Scan for the cell matching the given text and deliver its (x, y) coordinate at center. 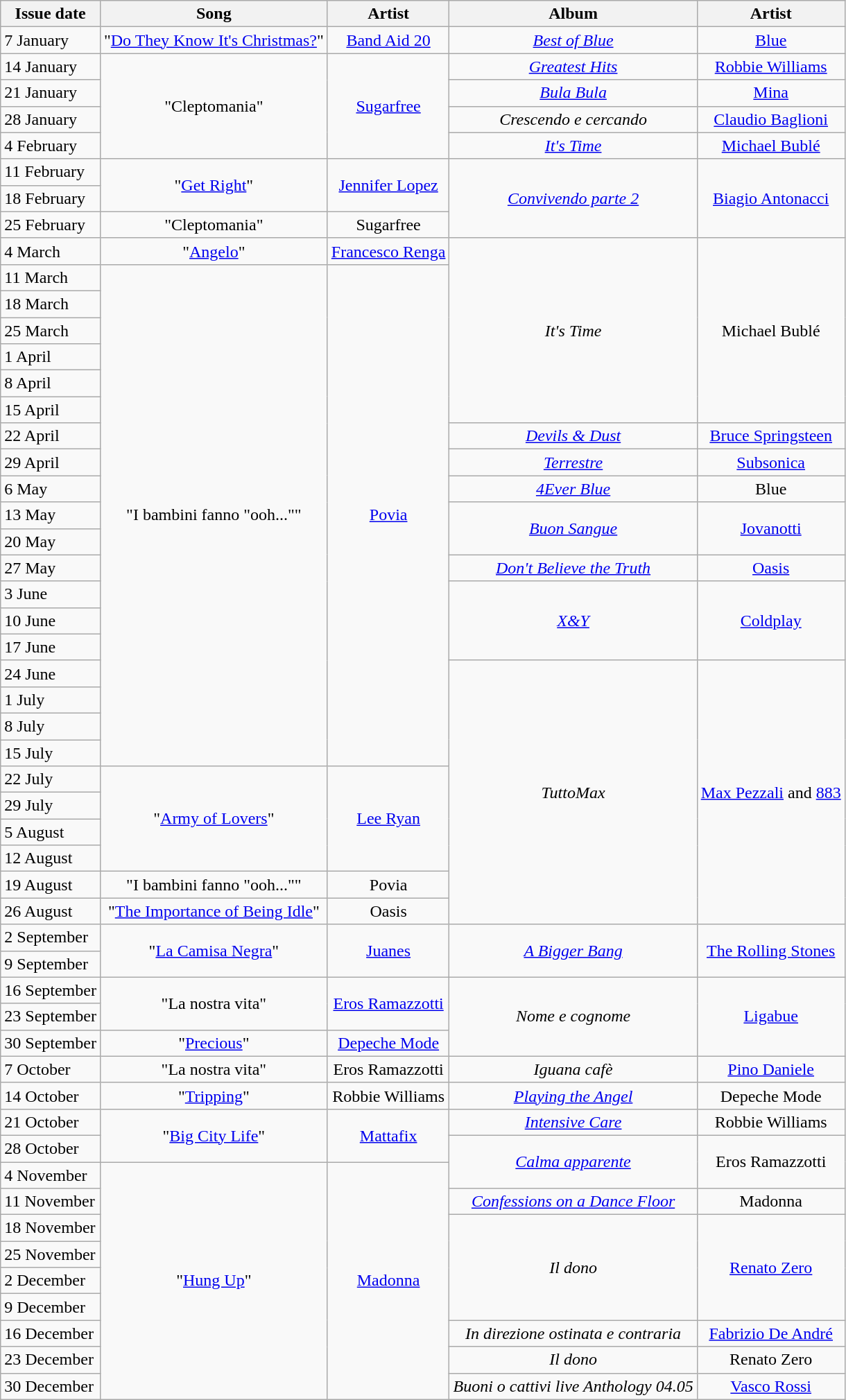
Ligabue (771, 1017)
11 November (51, 1202)
1 April (51, 357)
28 January (51, 119)
2 December (51, 1281)
3 June (51, 594)
Greatest Hits (573, 67)
17 June (51, 647)
"Tripping" (214, 1096)
21 October (51, 1122)
25 November (51, 1254)
Best of Blue (573, 40)
10 June (51, 621)
Jovanotti (771, 528)
In direzione ostinata e contraria (573, 1333)
20 May (51, 542)
22 April (51, 436)
Intensive Care (573, 1122)
"Precious" (214, 1043)
28 October (51, 1148)
Terrestre (573, 463)
7 October (51, 1069)
29 April (51, 463)
The Rolling Stones (771, 951)
"Big City Life" (214, 1135)
30 September (51, 1043)
5 August (51, 832)
Confessions on a Dance Floor (573, 1202)
25 February (51, 225)
23 September (51, 1017)
Buon Sangue (573, 528)
Vasco Rossi (771, 1386)
23 December (51, 1360)
11 February (51, 172)
Don't Believe the Truth (573, 568)
Biagio Antonacci (771, 198)
4Ever Blue (573, 489)
18 February (51, 198)
9 December (51, 1307)
Devils & Dust (573, 436)
Coldplay (771, 621)
18 November (51, 1228)
"The Importance of Being Idle" (214, 911)
7 January (51, 40)
6 May (51, 489)
4 February (51, 146)
A Bigger Bang (573, 951)
11 March (51, 277)
Song (214, 14)
Mina (771, 93)
Bruce Springsteen (771, 436)
26 August (51, 911)
Max Pezzali and 883 (771, 792)
2 September (51, 937)
22 July (51, 779)
Crescendo e cercando (573, 119)
14 October (51, 1096)
25 March (51, 331)
"Hung Up" (214, 1281)
Bula Bula (573, 93)
Nome e cognome (573, 1017)
Lee Ryan (388, 819)
Buoni o cattivi live Anthology 04.05 (573, 1386)
13 May (51, 515)
"La Camisa Negra" (214, 951)
Fabrizio De André (771, 1333)
29 July (51, 806)
14 January (51, 67)
4 November (51, 1175)
Pino Daniele (771, 1069)
Claudio Baglioni (771, 119)
X&Y (573, 621)
8 July (51, 726)
Playing the Angel (573, 1096)
Subsonica (771, 463)
Convivendo parte 2 (573, 198)
1 July (51, 700)
27 May (51, 568)
Francesco Renga (388, 251)
16 December (51, 1333)
12 August (51, 858)
30 December (51, 1386)
"Get Right" (214, 185)
18 March (51, 304)
9 September (51, 964)
15 July (51, 752)
TuttoMax (573, 792)
24 June (51, 673)
Jennifer Lopez (388, 185)
19 August (51, 885)
Mattafix (388, 1135)
"Army of Lovers" (214, 819)
15 April (51, 410)
"Do They Know It's Christmas?" (214, 40)
Iguana cafè (573, 1069)
16 September (51, 990)
4 March (51, 251)
8 April (51, 383)
Calma apparente (573, 1161)
21 January (51, 93)
Juanes (388, 951)
Issue date (51, 14)
Album (573, 14)
Band Aid 20 (388, 40)
"Angelo" (214, 251)
